Find where the given text appears and provide that cell's center as (X, Y) coordinate. 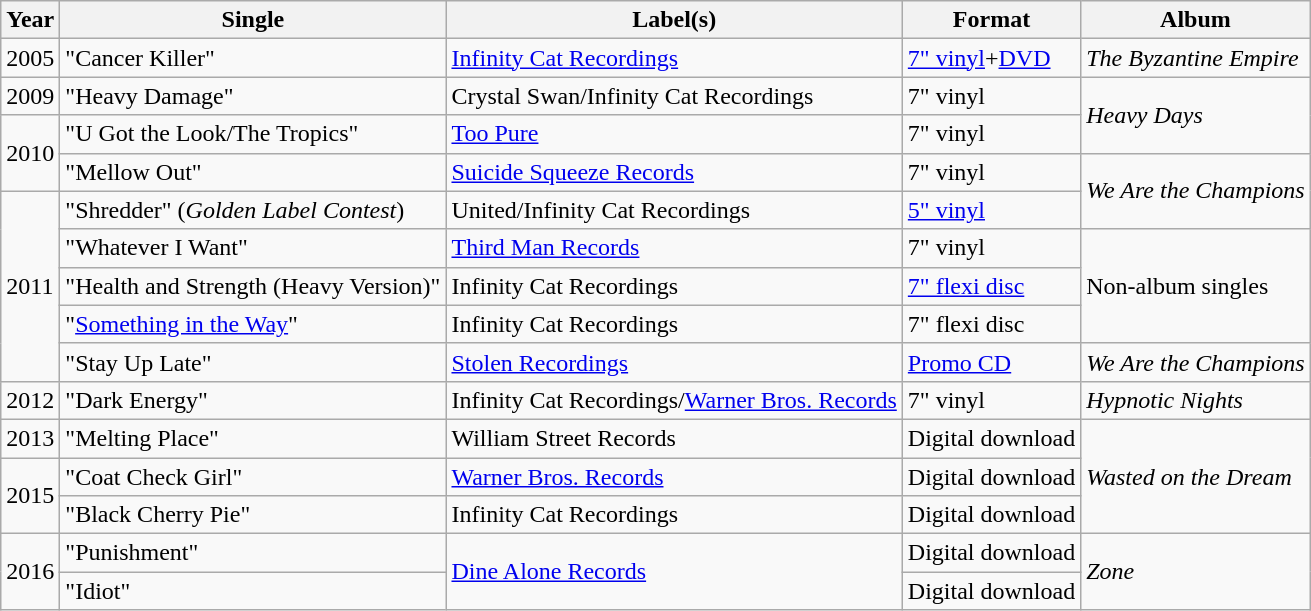
Album (1196, 20)
Year (30, 20)
Third Man Records (674, 248)
"Whatever I Want" (253, 248)
"Health and Strength (Heavy Version)" (253, 286)
2015 (30, 496)
2009 (30, 96)
Too Pure (674, 134)
"Punishment" (253, 553)
The Byzantine Empire (1196, 58)
7" vinyl+DVD (991, 58)
"U Got the Look/The Tropics" (253, 134)
Non-album singles (1196, 286)
Dine Alone Records (674, 572)
2013 (30, 438)
"Black Cherry Pie" (253, 515)
Crystal Swan/Infinity Cat Recordings (674, 96)
2010 (30, 153)
Heavy Days (1196, 115)
2005 (30, 58)
Promo CD (991, 362)
United/Infinity Cat Recordings (674, 210)
5" vinyl (991, 210)
Zone (1196, 572)
2012 (30, 400)
Infinity Cat Recordings/Warner Bros. Records (674, 400)
Label(s) (674, 20)
"Mellow Out" (253, 172)
2011 (30, 286)
"Dark Energy" (253, 400)
Single (253, 20)
"Heavy Damage" (253, 96)
"Stay Up Late" (253, 362)
"Shredder" (Golden Label Contest) (253, 210)
William Street Records (674, 438)
"Idiot" (253, 591)
Wasted on the Dream (1196, 476)
Warner Bros. Records (674, 477)
"Melting Place" (253, 438)
"Cancer Killer" (253, 58)
Suicide Squeeze Records (674, 172)
"Coat Check Girl" (253, 477)
Stolen Recordings (674, 362)
"Something in the Way" (253, 324)
Format (991, 20)
Hypnotic Nights (1196, 400)
2016 (30, 572)
